Locate the cell with the specified text and output its (X, Y) center coordinate. 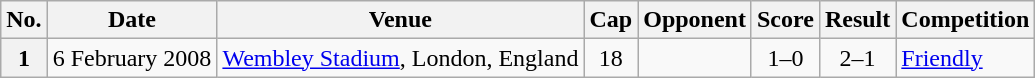
Friendly (966, 58)
2–1 (857, 58)
Score (785, 20)
Cap (611, 20)
6 February 2008 (132, 58)
1–0 (785, 58)
1 (24, 58)
18 (611, 58)
Result (857, 20)
Date (132, 20)
No. (24, 20)
Opponent (695, 20)
Competition (966, 20)
Venue (400, 20)
Wembley Stadium, London, England (400, 58)
